Scan for the cell matching the given text and deliver its [x, y] coordinate at center. 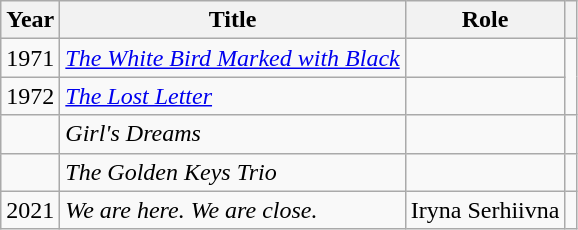
Year [30, 20]
Iryna Serhiivna [485, 210]
1972 [30, 96]
2021 [30, 210]
We are here. We are close. [232, 210]
The Lost Letter [232, 96]
Title [232, 20]
The Golden Keys Trio [232, 172]
1971 [30, 58]
The White Bird Marked with Black [232, 58]
Role [485, 20]
Girl's Dreams [232, 134]
